Determine the (x, y) coordinate at the center of the cell enclosing the given text.  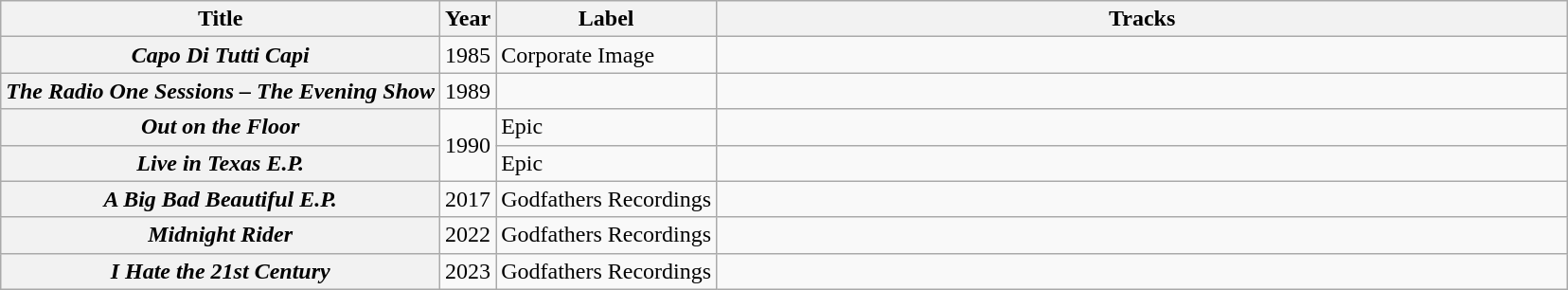
Capo Di Tutti Capi (221, 55)
2023 (468, 271)
A Big Bad Beautiful E.P. (221, 199)
I Hate the 21st Century (221, 271)
1985 (468, 55)
1990 (468, 145)
2022 (468, 235)
Out on the Floor (221, 127)
Midnight Rider (221, 235)
Live in Texas E.P. (221, 163)
Year (468, 19)
Corporate Image (606, 55)
1989 (468, 91)
Title (221, 19)
Label (606, 19)
2017 (468, 199)
Tracks (1142, 19)
The Radio One Sessions – The Evening Show (221, 91)
